Determine the [X, Y] coordinate at the center of the cell enclosing the given text.  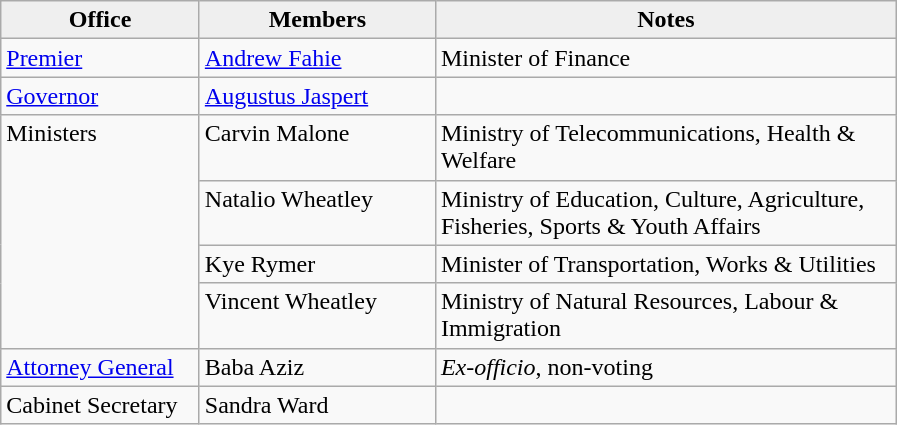
Minister of Finance [666, 58]
Sandra Ward [317, 405]
Ministry of Telecommunications, Health & Welfare [666, 148]
Ministry of Natural Resources, Labour & Immigration [666, 316]
Kye Rymer [317, 264]
Andrew Fahie [317, 58]
Augustus Jaspert [317, 96]
Ex-officio, non-voting [666, 367]
Vincent Wheatley [317, 316]
Attorney General [100, 367]
Office [100, 20]
Minister of Transportation, Works & Utilities [666, 264]
Members [317, 20]
Baba Aziz [317, 367]
Carvin Malone [317, 148]
Natalio Wheatley [317, 212]
Notes [666, 20]
Cabinet Secretary [100, 405]
Premier [100, 58]
Governor [100, 96]
Ministry of Education, Culture, Agriculture, Fisheries, Sports & Youth Affairs [666, 212]
Ministers [100, 232]
